Output the [x, y] coordinate of the center of the cell containing the given text.  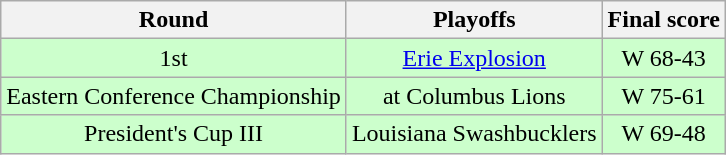
at Columbus Lions [474, 96]
W 75-61 [664, 96]
W 68-43 [664, 58]
Eastern Conference Championship [174, 96]
Erie Explosion [474, 58]
1st [174, 58]
Final score [664, 20]
W 69-48 [664, 134]
Louisiana Swashbucklers [474, 134]
Round [174, 20]
Playoffs [474, 20]
President's Cup III [174, 134]
